Search for the cell housing the specified text and yield its [x, y] center coordinate. 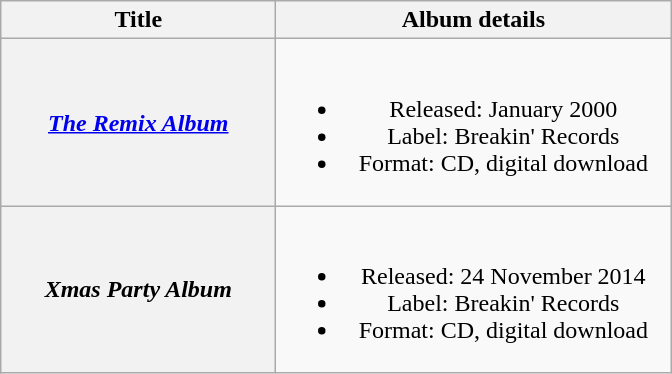
Album details [474, 20]
Released: January 2000Label: Breakin' RecordsFormat: CD, digital download [474, 122]
Title [138, 20]
Xmas Party Album [138, 290]
The Remix Album [138, 122]
Released: 24 November 2014Label: Breakin' RecordsFormat: CD, digital download [474, 290]
